Find where the given text appears and provide that cell's center as [X, Y] coordinate. 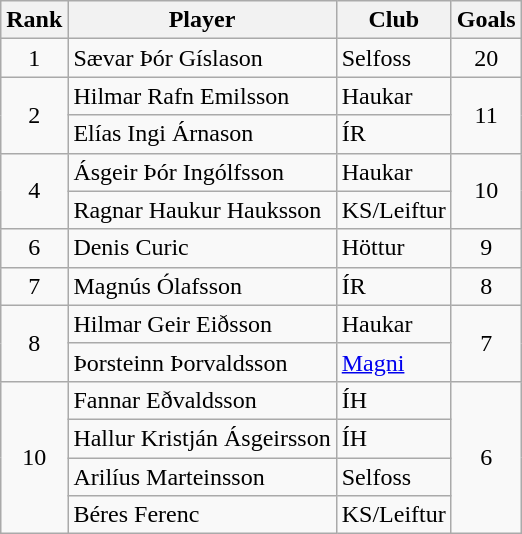
Ragnar Haukur Hauksson [202, 210]
Þorsteinn Þorvaldsson [202, 362]
Ásgeir Þór Ingólfsson [202, 172]
9 [486, 248]
Hilmar Rafn Emilsson [202, 96]
Magni [394, 362]
Goals [486, 20]
Denis Curic [202, 248]
Hilmar Geir Eiðsson [202, 324]
Arilíus Marteinsson [202, 477]
Hallur Kristján Ásgeirsson [202, 438]
2 [34, 115]
Magnús Ólafsson [202, 286]
Höttur [394, 248]
Fannar Eðvaldsson [202, 400]
Béres Ferenc [202, 515]
4 [34, 191]
Sævar Þór Gíslason [202, 58]
1 [34, 58]
Club [394, 20]
11 [486, 115]
20 [486, 58]
Player [202, 20]
Elías Ingi Árnason [202, 134]
Rank [34, 20]
